Determine the [x, y] coordinate at the center of the cell enclosing the given text.  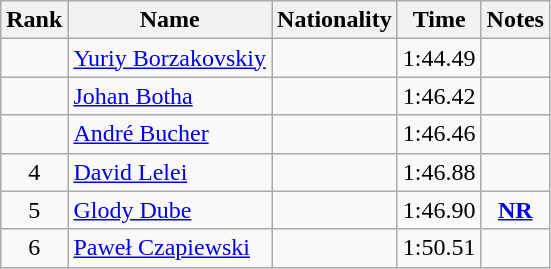
NR [515, 210]
Paweł Czapiewski [170, 248]
Glody Dube [170, 210]
Name [170, 20]
6 [34, 248]
Yuriy Borzakovskiy [170, 58]
David Lelei [170, 172]
Notes [515, 20]
Time [439, 20]
1:46.42 [439, 96]
1:44.49 [439, 58]
1:46.90 [439, 210]
1:46.46 [439, 134]
Nationality [335, 20]
1:46.88 [439, 172]
5 [34, 210]
André Bucher [170, 134]
Johan Botha [170, 96]
4 [34, 172]
Rank [34, 20]
1:50.51 [439, 248]
